Return (X, Y) of the center of cell containing provided text 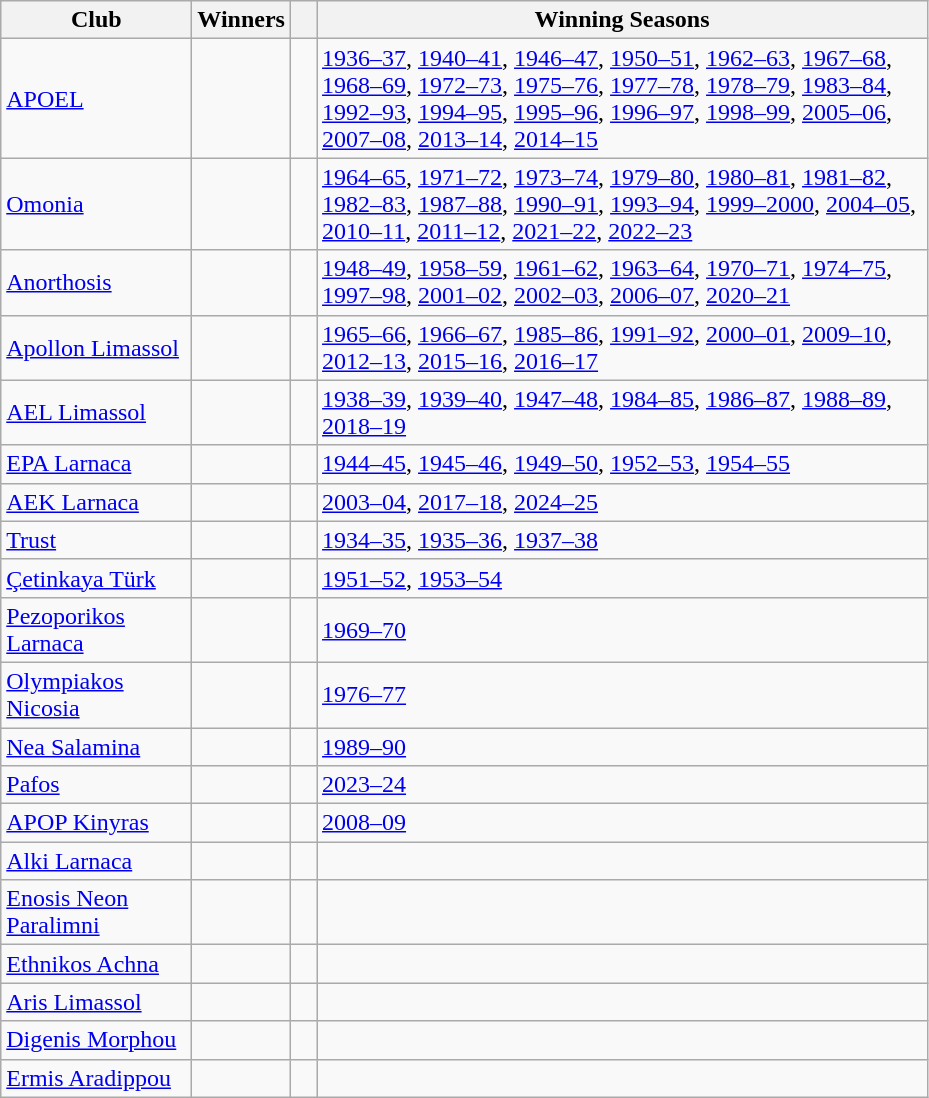
Ermis Aradippou (96, 1078)
1964–65, 1971–72, 1973–74, 1979–80, 1980–81, 1981–82, 1982–83, 1987–88, 1990–91, 1993–94, 1999–2000, 2004–05, 2010–11, 2011–12, 2021–22, 2022–23 (622, 204)
Pafos (96, 785)
AEK Larnaca (96, 502)
1969–70 (622, 630)
APOP Kinyras (96, 823)
Winning Seasons (622, 20)
Aris Limassol (96, 1002)
1965–66, 1966–67, 1985–86, 1991–92, 2000–01, 2009–10, 2012–13, 2015–16, 2016–17 (622, 348)
1944–45, 1945–46, 1949–50, 1952–53, 1954–55 (622, 464)
EPA Larnaca (96, 464)
Apollon Limassol (96, 348)
AEL Limassol (96, 412)
1934–35, 1935–36, 1937–38 (622, 540)
2023–24 (622, 785)
Anorthosis (96, 282)
Digenis Morphou (96, 1040)
Club (96, 20)
Alki Larnaca (96, 861)
Trust (96, 540)
2008–09 (622, 823)
Olympiakos Nicosia (96, 694)
1951–52, 1953–54 (622, 578)
Çetinkaya Türk (96, 578)
Ethnikos Achna (96, 964)
1948–49, 1958–59, 1961–62, 1963–64, 1970–71, 1974–75, 1997–98, 2001–02, 2002–03, 2006–07, 2020–21 (622, 282)
Pezoporikos Larnaca (96, 630)
1989–90 (622, 747)
2003–04, 2017–18, 2024–25 (622, 502)
Winners (242, 20)
Nea Salamina (96, 747)
1976–77 (622, 694)
Enosis Neon Paralimni (96, 912)
1938–39, 1939–40, 1947–48, 1984–85, 1986–87, 1988–89, 2018–19 (622, 412)
Omonia (96, 204)
APOEL (96, 98)
